Capture the cell that displays the provided text and extract its (x, y) central coordinate. 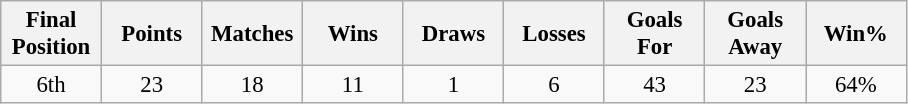
11 (354, 85)
Wins (354, 34)
Goals For (654, 34)
Goals Away (756, 34)
Win% (856, 34)
43 (654, 85)
Matches (252, 34)
6 (554, 85)
64% (856, 85)
Final Position (52, 34)
18 (252, 85)
Draws (454, 34)
1 (454, 85)
Losses (554, 34)
Points (152, 34)
6th (52, 85)
